Locate the cell with the specified text and output its (X, Y) center coordinate. 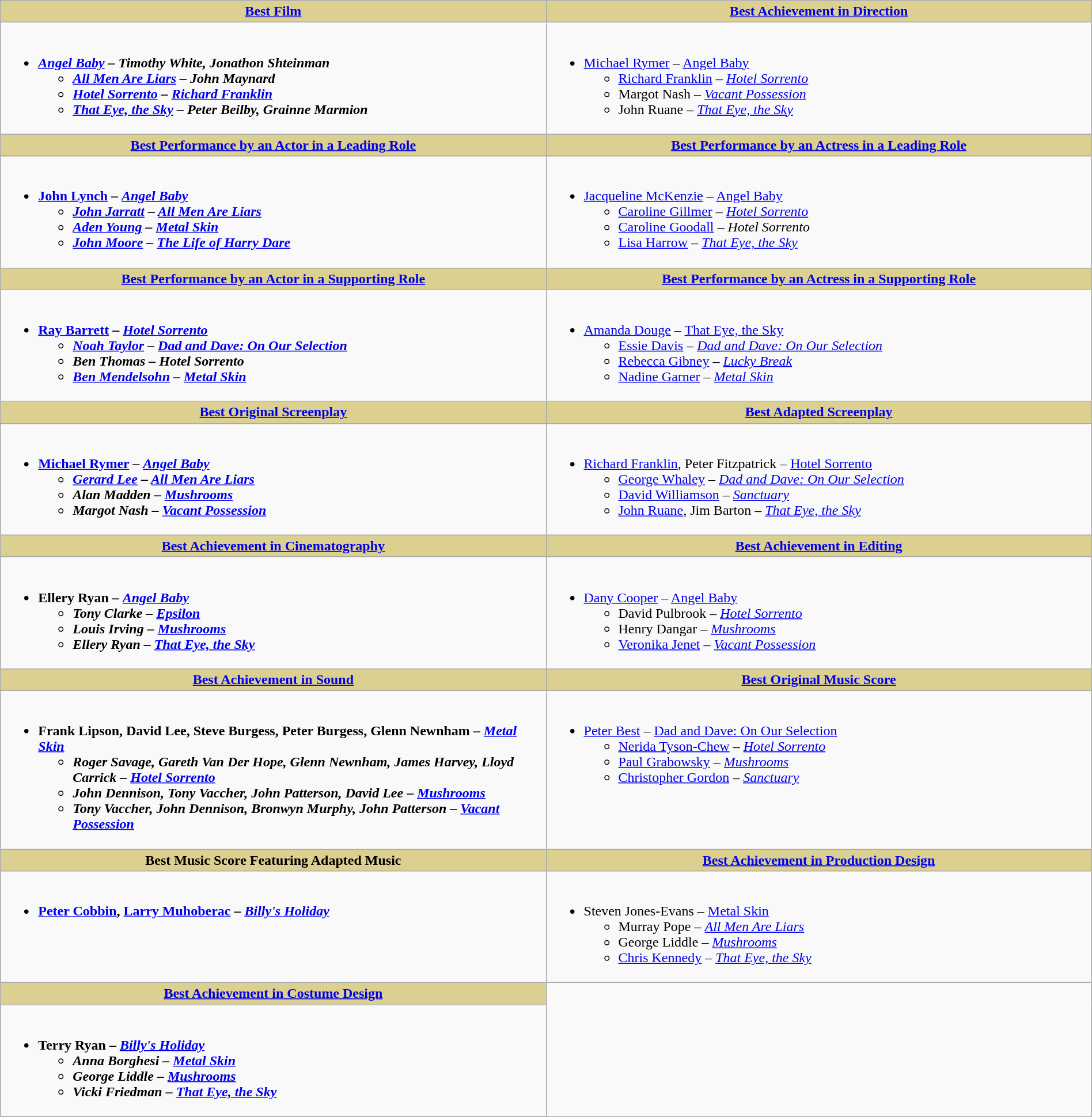
Peter Cobbin, Larry Muhoberac – Billy's Holiday (273, 927)
Best Original Screenplay (273, 412)
Best Adapted Screenplay (819, 412)
Best Achievement in Cinematography (273, 546)
Best Achievement in Direction (819, 12)
Ellery Ryan – Angel BabyTony Clarke – EpsilonLouis Irving – MushroomsEllery Ryan – That Eye, the Sky (273, 613)
Jacqueline McKenzie – Angel BabyCaroline Gillmer – Hotel SorrentoCaroline Goodall – Hotel SorrentoLisa Harrow – That Eye, the Sky (819, 212)
Best Performance by an Actress in a Supporting Role (819, 279)
Terry Ryan – Billy's HolidayAnna Borghesi – Metal SkinGeorge Liddle – MushroomsVicki Friedman – That Eye, the Sky (273, 1061)
Peter Best – Dad and Dave: On Our SelectionNerida Tyson-Chew – Hotel SorrentoPaul Grabowsky – MushroomsChristopher Gordon – Sanctuary (819, 769)
Best Music Score Featuring Adapted Music (273, 860)
Best Performance by an Actor in a Leading Role (273, 145)
Best Performance by an Actor in a Supporting Role (273, 279)
Dany Cooper – Angel BabyDavid Pulbrook – Hotel SorrentoHenry Dangar – MushroomsVeronika Jenet – Vacant Possession (819, 613)
John Lynch – Angel BabyJohn Jarratt – All Men Are LiarsAden Young – Metal SkinJohn Moore – The Life of Harry Dare (273, 212)
Best Achievement in Costume Design (273, 994)
Best Film (273, 12)
Best Achievement in Production Design (819, 860)
Best Achievement in Sound (273, 679)
Michael Rymer – Angel BabyRichard Franklin – Hotel SorrentoMargot Nash – Vacant PossessionJohn Ruane – That Eye, the Sky (819, 78)
Steven Jones-Evans – Metal SkinMurray Pope – All Men Are LiarsGeorge Liddle – MushroomsChris Kennedy – That Eye, the Sky (819, 927)
Best Original Music Score (819, 679)
Ray Barrett – Hotel SorrentoNoah Taylor – Dad and Dave: On Our SelectionBen Thomas – Hotel SorrentoBen Mendelsohn – Metal Skin (273, 345)
Best Achievement in Editing (819, 546)
Best Performance by an Actress in a Leading Role (819, 145)
Michael Rymer – Angel BabyGerard Lee – All Men Are LiarsAlan Madden – MushroomsMargot Nash – Vacant Possession (273, 479)
Amanda Douge – That Eye, the SkyEssie Davis – Dad and Dave: On Our SelectionRebecca Gibney – Lucky BreakNadine Garner – Metal Skin (819, 345)
